Return [X, Y] of the center of cell containing provided text 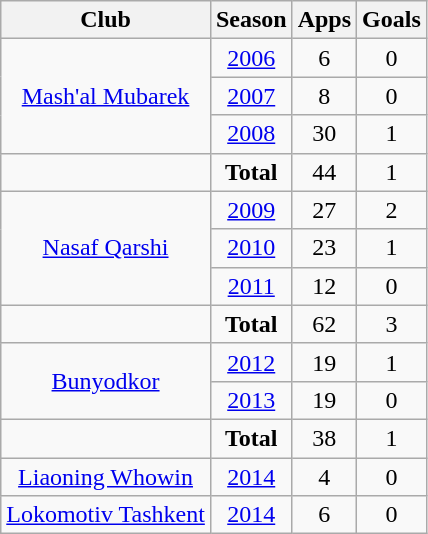
Bunyodkor [106, 381]
Club [106, 20]
Season [251, 20]
44 [324, 172]
2009 [251, 210]
2012 [251, 362]
Goals [392, 20]
4 [324, 477]
12 [324, 286]
Liaoning Whowin [106, 477]
2008 [251, 134]
2013 [251, 400]
Nasaf Qarshi [106, 248]
2007 [251, 96]
62 [324, 324]
38 [324, 438]
27 [324, 210]
Lokomotiv Tashkent [106, 515]
Apps [324, 20]
Mash'al Mubarek [106, 96]
3 [392, 324]
2011 [251, 286]
30 [324, 134]
2010 [251, 248]
2 [392, 210]
23 [324, 248]
8 [324, 96]
2006 [251, 58]
